Determine the (X, Y) coordinate at the center of the cell enclosing the given text.  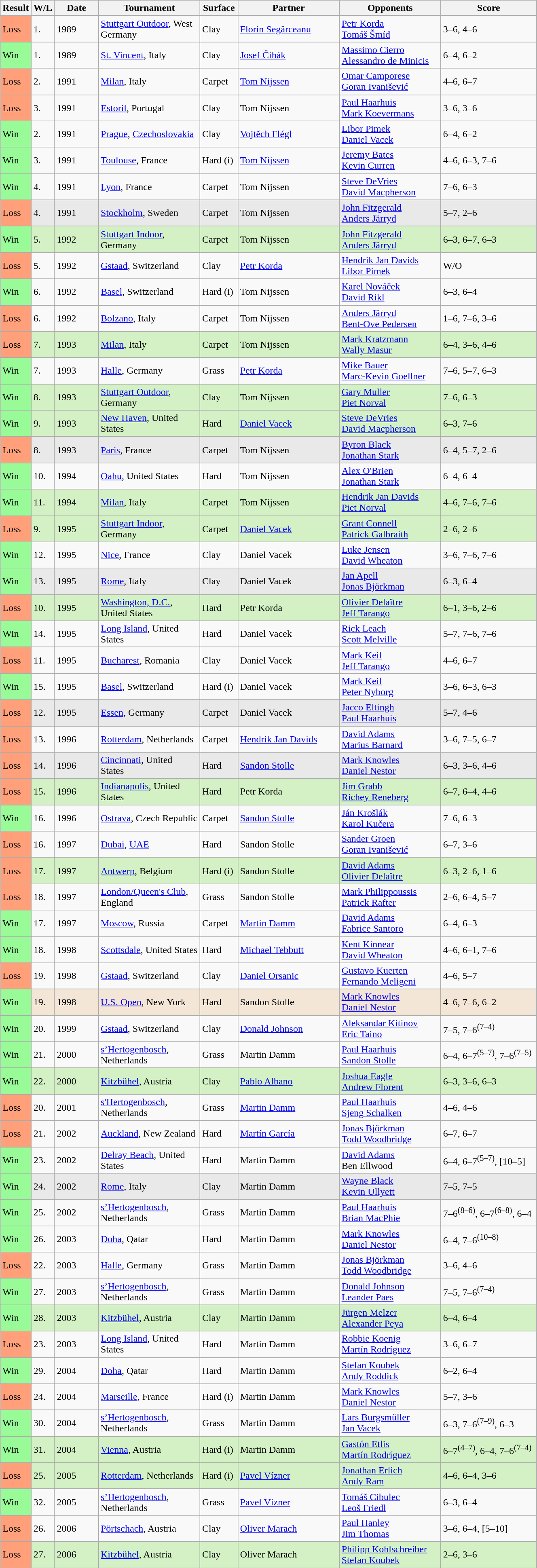
Result (16, 8)
Pörtschach, Austria (149, 1528)
6–3, 2–6, 1–6 (488, 871)
Mark Keil Jeff Tarango (390, 660)
Joshua Eagle Andrew Florent (390, 1081)
Karel Nováček David Rikl (390, 292)
Tomáš Cibulec Leoš Friedl (390, 1502)
Aleksandar Kitinov Eric Taino (390, 1029)
3–6, 7–5, 6–7 (488, 739)
W/L (43, 8)
Paul Haarhuis Brian MacPhie (390, 1213)
David Adams Ben Ellwood (390, 1160)
David Adams Marius Barnard (390, 739)
2–6, 6–4, 5–7 (488, 897)
Alex O'Brien Jonathan Stark (390, 476)
Estoril, Portugal (149, 108)
Olivier Delaître Jeff Tarango (390, 607)
Antwerp, Belgium (149, 871)
Sander Groen Goran Ivanišević (390, 844)
4–6, 6–3, 7–6 (488, 160)
Paul Haarhuis Mark Koevermans (390, 108)
Score (488, 8)
Rick Leach Scott Melville (390, 634)
5–7, 2–6 (488, 213)
Opponents (390, 8)
London/Queen's Club, England (149, 897)
Luke Jensen David Wheaton (390, 555)
6–4, 3–6, 4–6 (488, 344)
6–3, 3–6, 6–3 (488, 1081)
Cincinnati, United States (149, 766)
4–6, 4–6 (488, 1107)
6–3, 6–7, 6–3 (488, 239)
4–6, 7–6, 7–6 (488, 502)
Essen, Germany (149, 712)
Jeremy Bates Kevin Curren (390, 160)
Jim Grabb Richey Reneberg (390, 792)
Kent Kinnear David Wheaton (390, 949)
2001 (77, 1107)
Anders Järryd Bent-Ove Pedersen (390, 318)
Stockholm, Sweden (149, 213)
Gary Muller Piet Norval (390, 397)
28. (43, 1318)
6–3, 7–6(7–9), 6–3 (488, 1423)
Lyon, France (149, 187)
Donald Johnson (289, 1029)
Donald Johnson Leander Paes (390, 1291)
Libor Pimek Daniel Vacek (390, 134)
Lars Burgsmüller Jan Vacek (390, 1423)
32. (43, 1502)
6–3, 3–6, 4–6 (488, 766)
4–6, 6–4, 3–6 (488, 1476)
Nice, France (149, 555)
Pablo Albano (289, 1081)
Florin Segărceanu (289, 29)
Ostrava, Czech Republic (149, 818)
Jacco Eltingh Paul Haarhuis (390, 712)
Dubai, UAE (149, 844)
7–6(8–6), 6–7(6–8), 6–4 (488, 1213)
Stuttgart Outdoor, Germany (149, 397)
Petr Korda Tomáš Šmíd (390, 29)
Hendrik Jan Davids Libor Pimek (390, 265)
Delray Beach, United States (149, 1160)
5–7, 4–6 (488, 712)
Michael Tebbutt (289, 949)
Wayne Black Kevin Ullyett (390, 1186)
St. Vincent, Italy (149, 55)
Date (77, 8)
6–7, 6–7 (488, 1134)
Paul Haarhuis Sjeng Schalken (390, 1107)
U.S. Open, New York (149, 1002)
Mark Keil Peter Nyborg (390, 687)
3–6, 6–7 (488, 1344)
Paul Haarhuis Sandon Stolle (390, 1054)
Tournament (149, 8)
s'Hertogenbosch, Netherlands (149, 1107)
Jan Apell Jonas Björkman (390, 581)
Mark Kratzmann Wally Masur (390, 344)
2–6, 2–6 (488, 529)
Oahu, United States (149, 476)
Josef Čihák (289, 55)
6–7, 3–6 (488, 844)
4–6, 6–1, 7–6 (488, 949)
1999 (77, 1029)
Jürgen Melzer Alexander Peya (390, 1318)
2–6, 3–6 (488, 1554)
Byron Black Jonathan Stark (390, 450)
29. (43, 1371)
David Adams Olivier Delaître (390, 871)
3–6, 6–3, 6–3 (488, 687)
Vienna, Austria (149, 1449)
3–6, 3–6 (488, 108)
Bolzano, Italy (149, 318)
Toulouse, France (149, 160)
Partner (289, 8)
Gastón Etlis Martín Rodríguez (390, 1449)
Vojtěch Flégl (289, 134)
Grant Connell Patrick Galbraith (390, 529)
Ján Krošlák Karol Kučera (390, 818)
1–6, 7–6, 3–6 (488, 318)
4–6, 5–7 (488, 976)
7–5, 7–5 (488, 1186)
Indianapolis, United States (149, 792)
Marseille, France (149, 1397)
5–7, 7–6, 7–6 (488, 634)
Mike Bauer Marc-Kevin Goellner (390, 371)
Auckland, New Zealand (149, 1134)
Mark Philippoussis Patrick Rafter (390, 897)
Bucharest, Romania (149, 660)
David Adams Fabrice Santoro (390, 923)
4–6, 7–6, 6–2 (488, 1002)
Paul Hanley Jim Thomas (390, 1528)
6–7(4–7), 6–4, 7–6(7–4) (488, 1449)
Moscow, Russia (149, 923)
6–4, 7–6(10–8) (488, 1239)
3–6, 7–6, 7–6 (488, 555)
W/O (488, 265)
Philipp Kohlschreiber Stefan Koubek (390, 1554)
Hendrik Jan Davids Piet Norval (390, 502)
Massimo Cierro Alessandro de Minicis (390, 55)
Robbie Koenig Martín Rodríguez (390, 1344)
Prague, Czechoslovakia (149, 134)
Daniel Orsanic (289, 976)
5–7, 3–6 (488, 1397)
Paris, France (149, 450)
6–7, 6–4, 4–6 (488, 792)
Scottsdale, United States (149, 949)
6–4, 6–7(5–7), 7–6(7–5) (488, 1054)
31. (43, 1449)
30. (43, 1423)
New Haven, United States (149, 424)
6–4, 6–7(5–7), [10–5] (488, 1160)
Surface (219, 8)
Stefan Koubek Andy Roddick (390, 1371)
6–3, 7–6 (488, 424)
3–6, 6–4, [5–10] (488, 1528)
6–4, 5–7, 2–6 (488, 450)
Martín García (289, 1134)
Stuttgart Outdoor, West Germany (149, 29)
Jonathan Erlich Andy Ram (390, 1476)
Washington, D.C., United States (149, 607)
6–1, 3–6, 2–6 (488, 607)
6–2, 6–4 (488, 1371)
Omar Camporese Goran Ivanišević (390, 82)
6–4, 6–3 (488, 923)
Hendrik Jan Davids (289, 739)
7–6, 5–7, 6–3 (488, 371)
Gustavo Kuerten Fernando Meligeni (390, 976)
